Provide the [X, Y] coordinate of the cell's center where the given text is located.  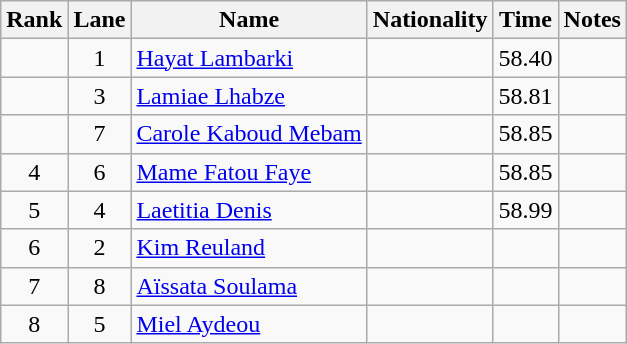
58.99 [526, 210]
Name [249, 20]
Carole Kaboud Mebam [249, 134]
Aïssata Soulama [249, 286]
Rank [34, 20]
2 [100, 248]
Time [526, 20]
Lamiae Lhabze [249, 96]
Nationality [430, 20]
1 [100, 58]
Notes [592, 20]
3 [100, 96]
Lane [100, 20]
Kim Reuland [249, 248]
Mame Fatou Faye [249, 172]
Miel Aydeou [249, 324]
Laetitia Denis [249, 210]
58.40 [526, 58]
Hayat Lambarki [249, 58]
58.81 [526, 96]
